Scan for the cell matching the given text and deliver its [x, y] coordinate at center. 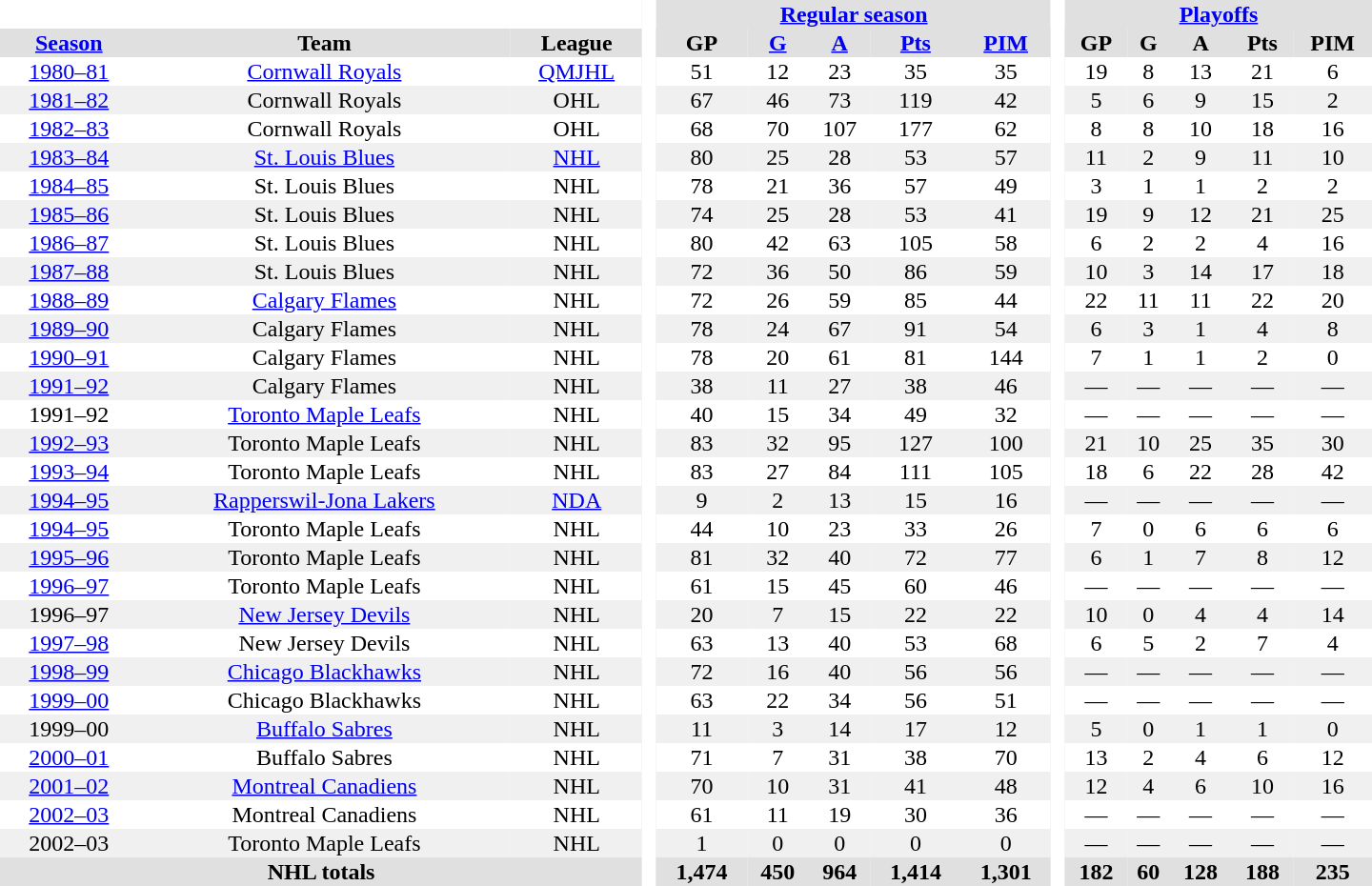
964 [840, 872]
1997–98 [69, 643]
1984–85 [69, 186]
50 [840, 272]
111 [917, 472]
58 [1006, 243]
45 [840, 586]
Playoffs [1219, 14]
177 [917, 129]
77 [1006, 557]
107 [840, 129]
1982–83 [69, 129]
NDA [576, 500]
95 [840, 443]
1985–86 [69, 214]
73 [840, 100]
188 [1261, 872]
NHL totals [321, 872]
1980–81 [69, 71]
84 [840, 472]
Season [69, 43]
2001–02 [69, 786]
League [576, 43]
74 [701, 214]
Team [325, 43]
1995–96 [69, 557]
33 [917, 529]
91 [917, 329]
Rapperswil-Jona Lakers [325, 500]
62 [1006, 129]
2000–01 [69, 757]
48 [1006, 786]
144 [1006, 357]
1990–91 [69, 357]
85 [917, 300]
235 [1332, 872]
1,301 [1006, 872]
1998–99 [69, 672]
1986–87 [69, 243]
1,414 [917, 872]
86 [917, 272]
100 [1006, 443]
127 [917, 443]
Regular season [854, 14]
54 [1006, 329]
1987–88 [69, 272]
119 [917, 100]
1,474 [701, 872]
128 [1200, 872]
1993–94 [69, 472]
450 [777, 872]
182 [1096, 872]
24 [777, 329]
1992–93 [69, 443]
1981–82 [69, 100]
1988–89 [69, 300]
QMJHL [576, 71]
1983–84 [69, 157]
1989–90 [69, 329]
71 [701, 757]
